Locate the cell with the specified text and output its [x, y] center coordinate. 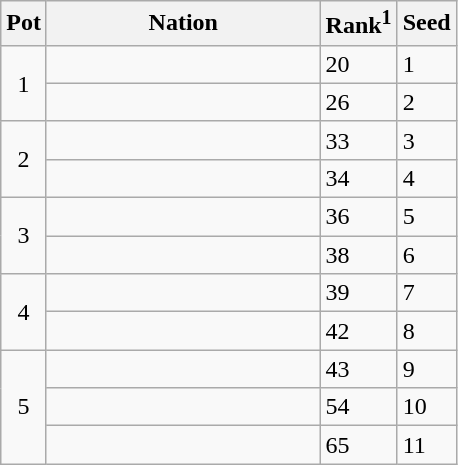
Seed [426, 24]
54 [358, 407]
39 [358, 293]
7 [426, 293]
20 [358, 64]
Rank1 [358, 24]
10 [426, 407]
36 [358, 217]
26 [358, 102]
8 [426, 331]
34 [358, 178]
38 [358, 255]
Nation [183, 24]
43 [358, 369]
9 [426, 369]
42 [358, 331]
6 [426, 255]
11 [426, 445]
33 [358, 140]
65 [358, 445]
Pot [24, 24]
